Detect which cell encompasses the target text, then output its (X, Y) center coordinate. 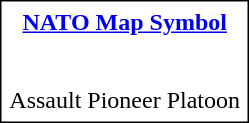
NATO Map Symbol (125, 22)
Assault Pioneer Platoon (125, 100)
